Find where the given text appears and provide that cell's center as [x, y] coordinate. 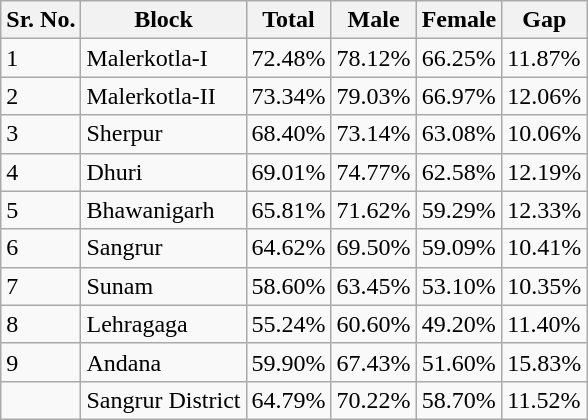
3 [41, 134]
Total [288, 20]
79.03% [374, 96]
63.08% [459, 134]
49.20% [459, 324]
12.19% [544, 172]
Malerkotla-II [164, 96]
Bhawanigarh [164, 210]
Sangrur District [164, 400]
55.24% [288, 324]
10.41% [544, 248]
64.79% [288, 400]
Male [374, 20]
Sangrur [164, 248]
53.10% [459, 286]
74.77% [374, 172]
69.50% [374, 248]
Andana [164, 362]
60.60% [374, 324]
11.40% [544, 324]
Block [164, 20]
Sunam [164, 286]
7 [41, 286]
Sherpur [164, 134]
8 [41, 324]
63.45% [374, 286]
58.60% [288, 286]
58.70% [459, 400]
9 [41, 362]
59.09% [459, 248]
66.25% [459, 58]
2 [41, 96]
73.34% [288, 96]
6 [41, 248]
10.35% [544, 286]
11.87% [544, 58]
72.48% [288, 58]
59.29% [459, 210]
78.12% [374, 58]
15.83% [544, 362]
5 [41, 210]
70.22% [374, 400]
4 [41, 172]
Malerkotla-I [164, 58]
67.43% [374, 362]
Dhuri [164, 172]
Gap [544, 20]
12.06% [544, 96]
73.14% [374, 134]
59.90% [288, 362]
65.81% [288, 210]
71.62% [374, 210]
Lehragaga [164, 324]
Female [459, 20]
12.33% [544, 210]
64.62% [288, 248]
62.58% [459, 172]
1 [41, 58]
66.97% [459, 96]
Sr. No. [41, 20]
10.06% [544, 134]
69.01% [288, 172]
68.40% [288, 134]
11.52% [544, 400]
51.60% [459, 362]
